Return the (X, Y) coordinate for the center point of the cell that contains the specified text.  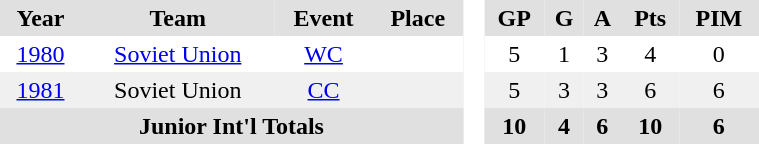
Place (418, 18)
G (564, 18)
1981 (40, 90)
CC (324, 90)
Pts (650, 18)
GP (514, 18)
Junior Int'l Totals (232, 126)
Team (178, 18)
1980 (40, 54)
0 (718, 54)
Year (40, 18)
Event (324, 18)
WC (324, 54)
1 (564, 54)
PIM (718, 18)
A (602, 18)
